Determine the (X, Y) coordinate at the center of the cell enclosing the given text.  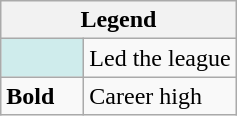
Led the league (160, 58)
Career high (160, 96)
Legend (118, 20)
Bold (42, 96)
